Detect which cell encompasses the target text, then output its (x, y) center coordinate. 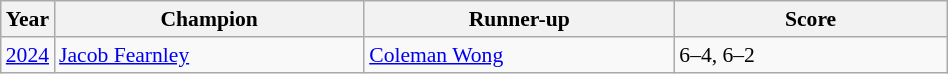
Jacob Fearnley (209, 55)
Score (810, 19)
6–4, 6–2 (810, 55)
Runner-up (519, 19)
Year (28, 19)
2024 (28, 55)
Coleman Wong (519, 55)
Champion (209, 19)
